Search for the cell housing the specified text and yield its [X, Y] center coordinate. 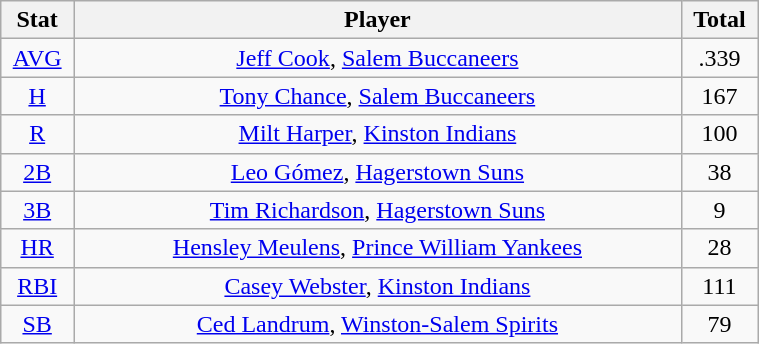
AVG [38, 58]
Total [719, 20]
28 [719, 248]
Tony Chance, Salem Buccaneers [378, 96]
3B [38, 210]
Tim Richardson, Hagerstown Suns [378, 210]
38 [719, 172]
Player [378, 20]
R [38, 134]
79 [719, 324]
Casey Webster, Kinston Indians [378, 286]
H [38, 96]
167 [719, 96]
HR [38, 248]
Stat [38, 20]
Leo Gómez, Hagerstown Suns [378, 172]
Ced Landrum, Winston-Salem Spirits [378, 324]
Hensley Meulens, Prince William Yankees [378, 248]
9 [719, 210]
Jeff Cook, Salem Buccaneers [378, 58]
RBI [38, 286]
Milt Harper, Kinston Indians [378, 134]
SB [38, 324]
.339 [719, 58]
100 [719, 134]
2B [38, 172]
111 [719, 286]
